Find where the given text appears and provide that cell's center as [X, Y] coordinate. 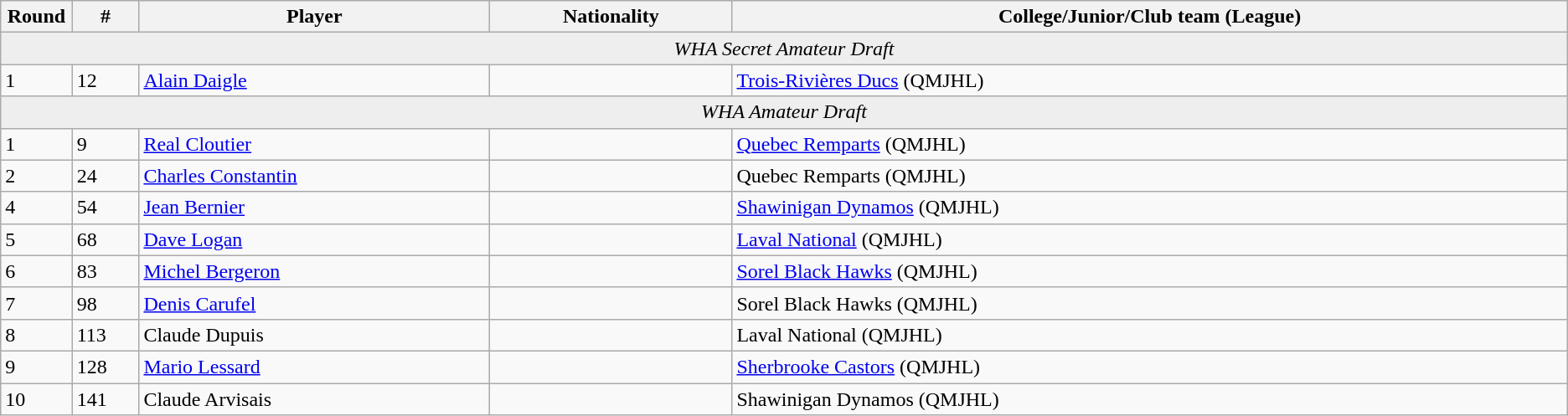
5 [37, 239]
128 [106, 367]
WHA Amateur Draft [784, 112]
Jean Bernier [315, 208]
113 [106, 335]
Claude Dupuis [315, 335]
Dave Logan [315, 239]
8 [37, 335]
4 [37, 208]
Alain Daigle [315, 80]
Round [37, 17]
Charles Constantin [315, 176]
2 [37, 176]
141 [106, 399]
Sherbrooke Castors (QMJHL) [1149, 367]
Denis Carufel [315, 303]
Nationality [611, 17]
Michel Bergeron [315, 271]
# [106, 17]
24 [106, 176]
10 [37, 399]
Mario Lessard [315, 367]
98 [106, 303]
68 [106, 239]
12 [106, 80]
83 [106, 271]
54 [106, 208]
Player [315, 17]
6 [37, 271]
7 [37, 303]
Real Cloutier [315, 144]
Trois-Rivières Ducs (QMJHL) [1149, 80]
WHA Secret Amateur Draft [784, 49]
College/Junior/Club team (League) [1149, 17]
Claude Arvisais [315, 399]
